Capture the cell that displays the provided text and extract its (x, y) central coordinate. 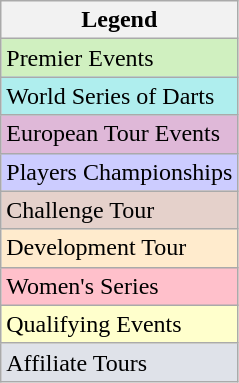
Development Tour (120, 248)
Premier Events (120, 58)
Qualifying Events (120, 324)
Legend (120, 20)
European Tour Events (120, 134)
Challenge Tour (120, 210)
Affiliate Tours (120, 362)
Players Championships (120, 172)
World Series of Darts (120, 96)
Women's Series (120, 286)
